Extract the (x, y) coordinate from the center of the cell holding the provided text.  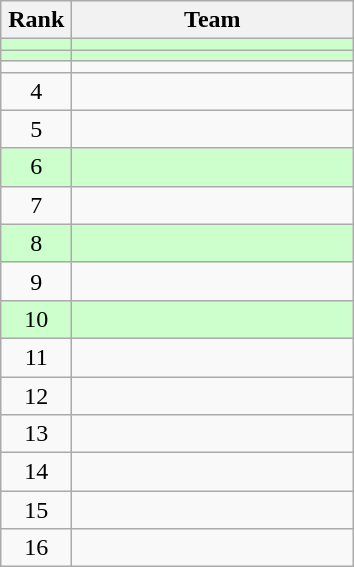
9 (36, 281)
13 (36, 434)
5 (36, 129)
Team (212, 20)
10 (36, 319)
12 (36, 395)
16 (36, 548)
11 (36, 357)
Rank (36, 20)
14 (36, 472)
6 (36, 167)
15 (36, 510)
4 (36, 91)
7 (36, 205)
8 (36, 243)
